Extract the [x, y] coordinate from the center of the cell holding the provided text.  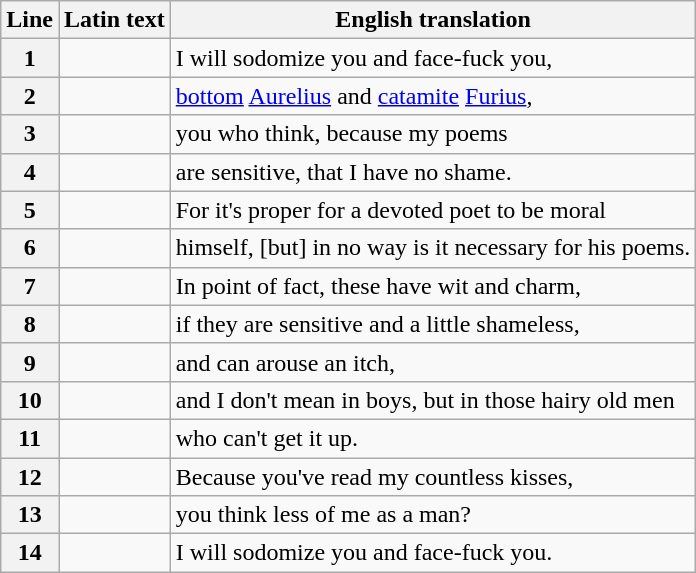
Latin text [114, 20]
if they are sensitive and a little shameless, [433, 324]
7 [30, 286]
11 [30, 438]
6 [30, 248]
2 [30, 96]
1 [30, 58]
12 [30, 477]
4 [30, 172]
himself, [but] in no way is it necessary for his poems. [433, 248]
Because you've read my countless kisses, [433, 477]
For it's proper for a devoted poet to be moral [433, 210]
5 [30, 210]
who can't get it up. [433, 438]
you think less of me as a man? [433, 515]
9 [30, 362]
In point of fact, these have wit and charm, [433, 286]
are sensitive, that I have no shame. [433, 172]
and I don't mean in boys, but in those hairy old men [433, 400]
10 [30, 400]
bottom Aurelius and catamite Furius, [433, 96]
I will sodomize you and face-fuck you, [433, 58]
8 [30, 324]
you who think, because my poems [433, 134]
Line [30, 20]
3 [30, 134]
and can arouse an itch, [433, 362]
English translation [433, 20]
14 [30, 553]
13 [30, 515]
I will sodomize you and face-fuck you. [433, 553]
